Pinpoint the cell where the given text exists, returning its (x, y) midpoint coordinate. 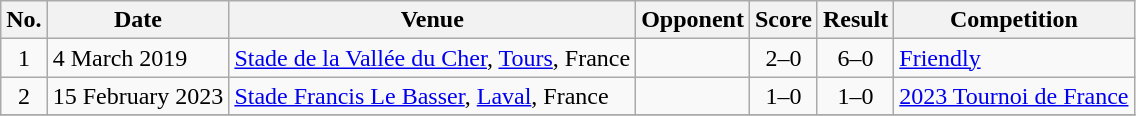
Date (138, 20)
Opponent (693, 20)
Score (783, 20)
No. (24, 20)
15 February 2023 (138, 96)
2023 Tournoi de France (1014, 96)
Stade de la Vallée du Cher, Tours, France (432, 58)
Venue (432, 20)
Friendly (1014, 58)
Competition (1014, 20)
Result (855, 20)
1 (24, 58)
4 March 2019 (138, 58)
2 (24, 96)
2–0 (783, 58)
6–0 (855, 58)
Stade Francis Le Basser, Laval, France (432, 96)
